Determine the [x, y] coordinate at the center of the cell enclosing the given text.  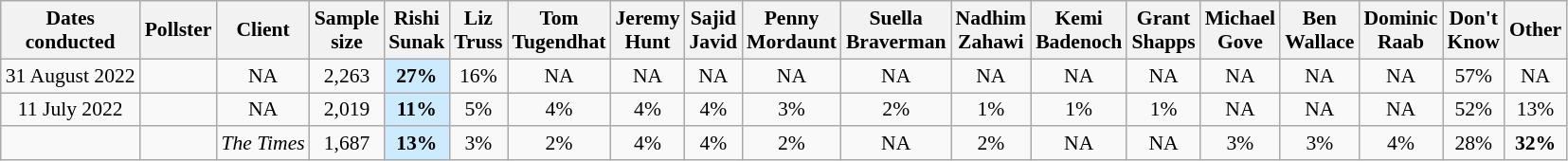
Grant Shapps [1163, 30]
Datesconducted [70, 30]
16% [478, 76]
11% [417, 110]
52% [1474, 110]
Dominic Raab [1400, 30]
1,687 [347, 144]
32% [1535, 144]
Sajid Javid [714, 30]
Penny Mordaunt [792, 30]
2,263 [347, 76]
27% [417, 76]
Rishi Sunak [417, 30]
Other [1535, 30]
Samplesize [347, 30]
Client [262, 30]
31 August 2022 [70, 76]
Suella Braverman [896, 30]
Pollster [178, 30]
The Times [262, 144]
Kemi Badenoch [1078, 30]
Jeremy Hunt [647, 30]
5% [478, 110]
Tom Tugendhat [559, 30]
Michael Gove [1240, 30]
28% [1474, 144]
2,019 [347, 110]
57% [1474, 76]
Nadhim Zahawi [991, 30]
Don't Know [1474, 30]
Liz Truss [478, 30]
Ben Wallace [1319, 30]
11 July 2022 [70, 110]
